Pinpoint the cell where the given text exists, returning its [X, Y] midpoint coordinate. 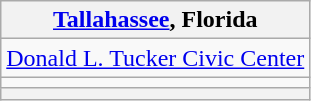
Tallahassee, Florida [156, 20]
Donald L. Tucker Civic Center [156, 58]
